Identify which cell holds the provided text, then report its [X, Y] central coordinate. 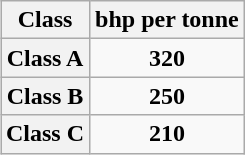
bhp per tonne [168, 20]
210 [168, 134]
Class C [44, 134]
320 [168, 58]
Class [44, 20]
Class A [44, 58]
250 [168, 96]
Class B [44, 96]
